Output the (x, y) coordinate of the center of the cell containing the given text.  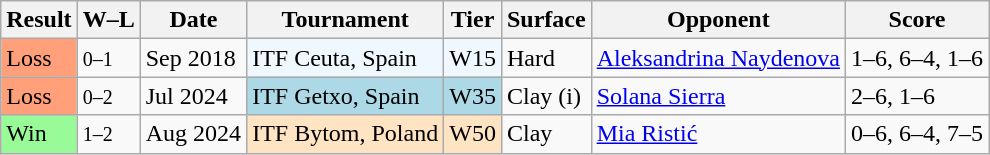
Date (193, 20)
W–L (108, 20)
Clay (546, 134)
0–2 (108, 96)
Aleksandrina Naydenova (718, 58)
ITF Bytom, Poland (346, 134)
0–6, 6–4, 7–5 (916, 134)
2–6, 1–6 (916, 96)
Surface (546, 20)
Tier (473, 20)
Jul 2024 (193, 96)
Opponent (718, 20)
W50 (473, 134)
Mia Ristić (718, 134)
Sep 2018 (193, 58)
Score (916, 20)
Clay (i) (546, 96)
ITF Getxo, Spain (346, 96)
ITF Ceuta, Spain (346, 58)
1–2 (108, 134)
Tournament (346, 20)
1–6, 6–4, 1–6 (916, 58)
W35 (473, 96)
Solana Sierra (718, 96)
Hard (546, 58)
0–1 (108, 58)
Aug 2024 (193, 134)
W15 (473, 58)
Result (39, 20)
Win (39, 134)
